Find where the given text appears and provide that cell's center as [X, Y] coordinate. 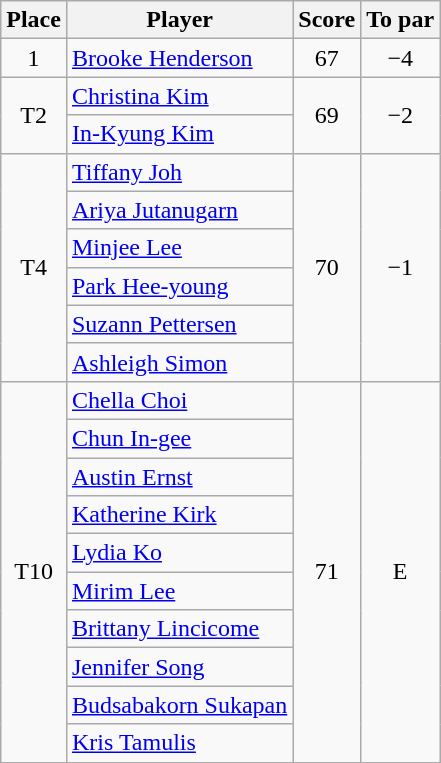
Brooke Henderson [179, 58]
Park Hee-young [179, 286]
Score [327, 20]
Suzann Pettersen [179, 324]
Place [34, 20]
Christina Kim [179, 96]
Budsabakorn Sukapan [179, 705]
In-Kyung Kim [179, 134]
Jennifer Song [179, 667]
Mirim Lee [179, 591]
Tiffany Joh [179, 172]
71 [327, 572]
70 [327, 267]
−1 [400, 267]
Minjee Lee [179, 248]
69 [327, 115]
Player [179, 20]
T10 [34, 572]
To par [400, 20]
Chun In-gee [179, 438]
Austin Ernst [179, 477]
T2 [34, 115]
Kris Tamulis [179, 743]
Ashleigh Simon [179, 362]
67 [327, 58]
Chella Choi [179, 400]
−2 [400, 115]
1 [34, 58]
Brittany Lincicome [179, 629]
Katherine Kirk [179, 515]
E [400, 572]
Ariya Jutanugarn [179, 210]
Lydia Ko [179, 553]
−4 [400, 58]
T4 [34, 267]
